Return the [x, y] coordinate for the center point of the cell that contains the specified text.  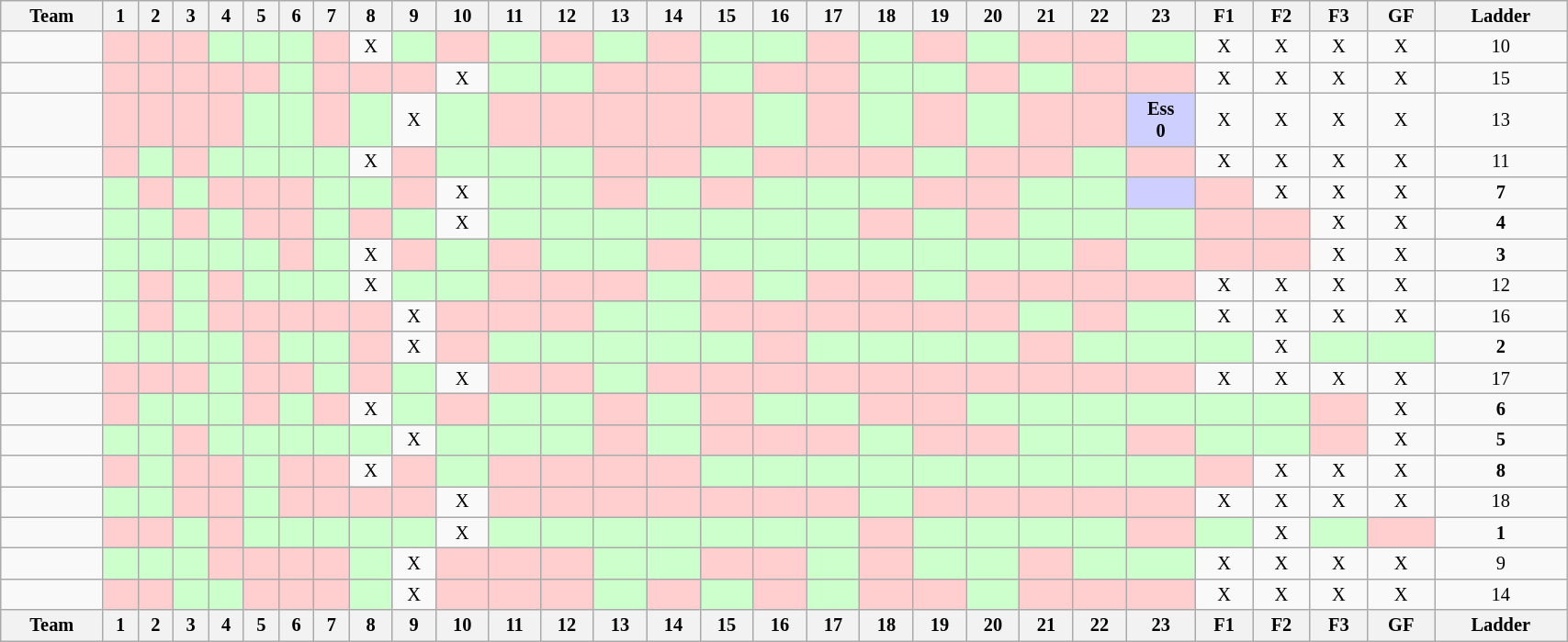
Ess0 [1161, 119]
